Extract the [x, y] coordinate from the center of the cell holding the provided text.  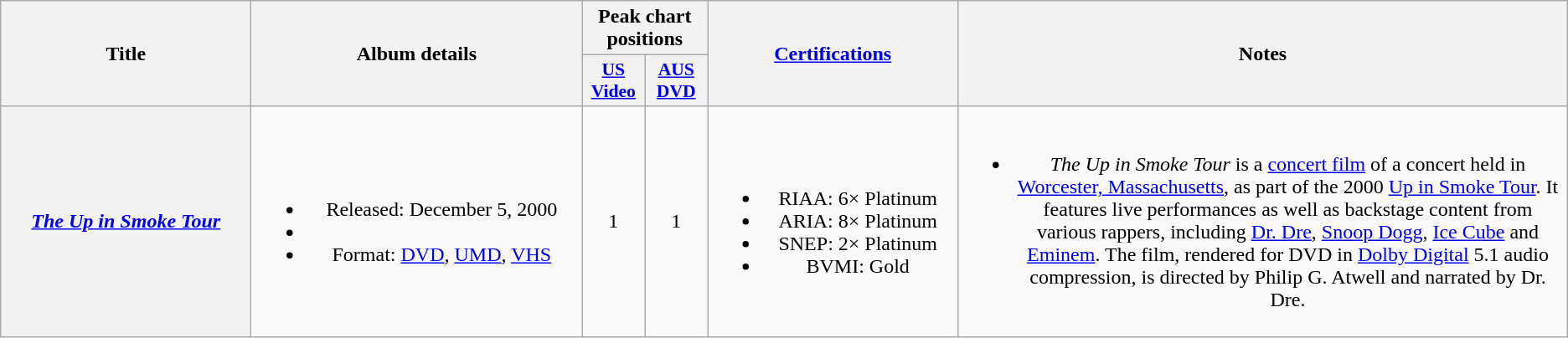
AUS DVD [677, 80]
USVideo [613, 80]
Notes [1263, 54]
RIAA: 6× PlatinumARIA: 8× PlatinumSNEP: 2× PlatinumBVMI: Gold [833, 221]
The Up in Smoke Tour [126, 221]
Peak chartpositions [645, 28]
Certifications [833, 54]
Title [126, 54]
Released: December 5, 2000Format: DVD, UMD, VHS [417, 221]
Album details [417, 54]
